From the cell containing the given text, extract its center point as [X, Y] coordinate. 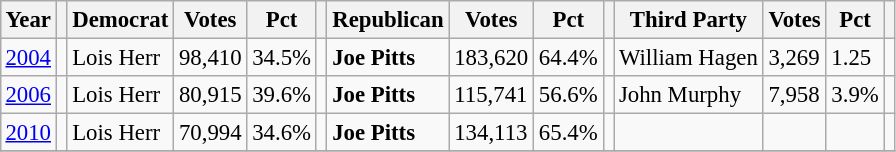
115,741 [492, 95]
2010 [28, 133]
John Murphy [688, 95]
Democrat [120, 20]
34.5% [282, 57]
2006 [28, 95]
70,994 [210, 133]
80,915 [210, 95]
Republican [388, 20]
65.4% [568, 133]
56.6% [568, 95]
1.25 [855, 57]
64.4% [568, 57]
William Hagen [688, 57]
183,620 [492, 57]
2004 [28, 57]
134,113 [492, 133]
3.9% [855, 95]
Third Party [688, 20]
34.6% [282, 133]
39.6% [282, 95]
98,410 [210, 57]
3,269 [794, 57]
7,958 [794, 95]
Year [28, 20]
